Search for the cell housing the specified text and yield its (X, Y) center coordinate. 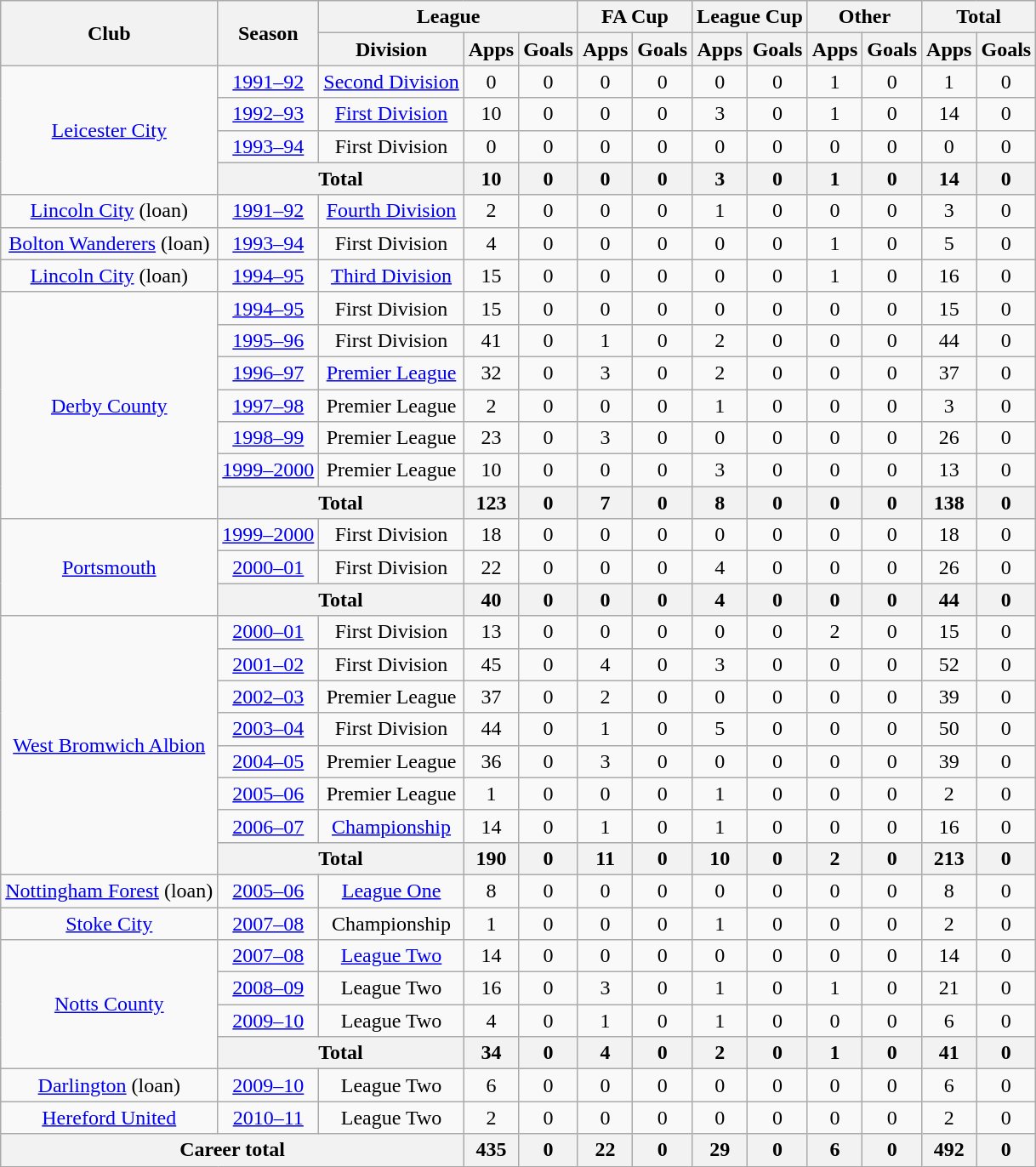
Season (269, 33)
123 (491, 503)
Division (391, 49)
2004–05 (269, 761)
1995–96 (269, 340)
League Cup (750, 17)
2010–11 (269, 1118)
52 (949, 664)
492 (949, 1150)
Stoke City (109, 923)
1997–98 (269, 406)
2002–03 (269, 697)
40 (491, 600)
2008–09 (269, 988)
2003–04 (269, 729)
League (449, 17)
1998–99 (269, 438)
Other (864, 17)
Second Division (391, 82)
Career total (232, 1150)
Derby County (109, 405)
FA Cup (635, 17)
Bolton Wanderers (loan) (109, 243)
21 (949, 988)
45 (491, 664)
Third Division (391, 276)
2006–07 (269, 826)
Club (109, 33)
29 (720, 1150)
7 (605, 503)
190 (491, 858)
36 (491, 761)
50 (949, 729)
213 (949, 858)
Leicester City (109, 130)
Darlington (loan) (109, 1085)
Hereford United (109, 1118)
138 (949, 503)
League One (391, 891)
Portsmouth (109, 567)
1992–93 (269, 114)
Nottingham Forest (loan) (109, 891)
435 (491, 1150)
2001–02 (269, 664)
34 (491, 1053)
23 (491, 438)
32 (491, 373)
Fourth Division (391, 211)
West Bromwich Albion (109, 745)
1996–97 (269, 373)
11 (605, 858)
Notts County (109, 1005)
